Find where the given text appears and provide that cell's center as (x, y) coordinate. 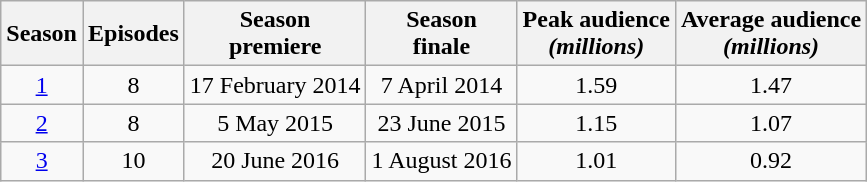
23 June 2015 (442, 123)
7 April 2014 (442, 85)
1 August 2016 (442, 161)
1.15 (596, 123)
Season (42, 34)
1.07 (770, 123)
1.01 (596, 161)
Episodes (133, 34)
Seasonpremiere (275, 34)
20 June 2016 (275, 161)
0.92 (770, 161)
10 (133, 161)
3 (42, 161)
5 May 2015 (275, 123)
Average audience(millions) (770, 34)
17 February 2014 (275, 85)
Seasonfinale (442, 34)
1 (42, 85)
1.59 (596, 85)
2 (42, 123)
Peak audience(millions) (596, 34)
1.47 (770, 85)
